Return the (X, Y) coordinate for the center point of the cell that contains the specified text.  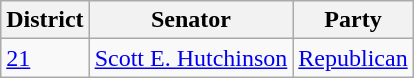
Senator (191, 20)
Republican (353, 58)
District (45, 20)
21 (45, 58)
Scott E. Hutchinson (191, 58)
Party (353, 20)
